From the cell containing the given text, extract its center point as (x, y) coordinate. 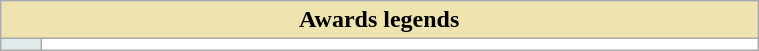
Awards legends (380, 20)
